Identify which cell holds the provided text, then report its (X, Y) central coordinate. 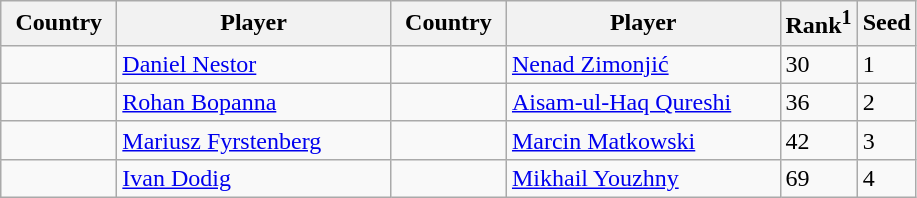
Mariusz Fyrstenberg (254, 140)
Marcin Matkowski (643, 140)
3 (886, 140)
Daniel Nestor (254, 64)
4 (886, 178)
42 (818, 140)
Rank1 (818, 24)
Ivan Dodig (254, 178)
Aisam-ul-Haq Qureshi (643, 102)
69 (818, 178)
2 (886, 102)
Rohan Bopanna (254, 102)
Seed (886, 24)
30 (818, 64)
1 (886, 64)
Mikhail Youzhny (643, 178)
36 (818, 102)
Nenad Zimonjić (643, 64)
